For the text-containing cell, return its midpoint in (x, y) coordinate format. 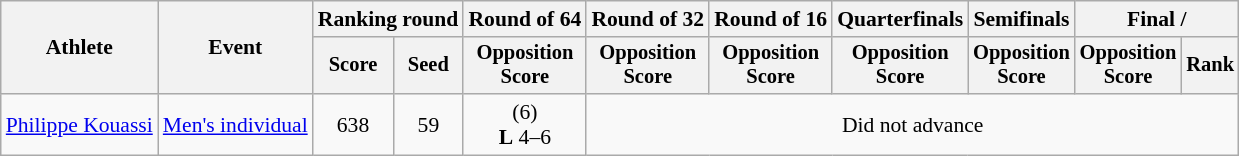
59 (428, 124)
Semifinals (1022, 19)
Round of 64 (524, 19)
Final / (1157, 19)
Men's individual (236, 124)
Event (236, 48)
638 (354, 124)
(6)L 4–6 (524, 124)
Round of 16 (770, 19)
Did not advance (912, 124)
Quarterfinals (900, 19)
Seed (428, 66)
Athlete (80, 48)
Round of 32 (648, 19)
Ranking round (388, 19)
Score (354, 66)
Philippe Kouassi (80, 124)
Rank (1210, 66)
